Pinpoint the cell where the given text exists, returning its [X, Y] midpoint coordinate. 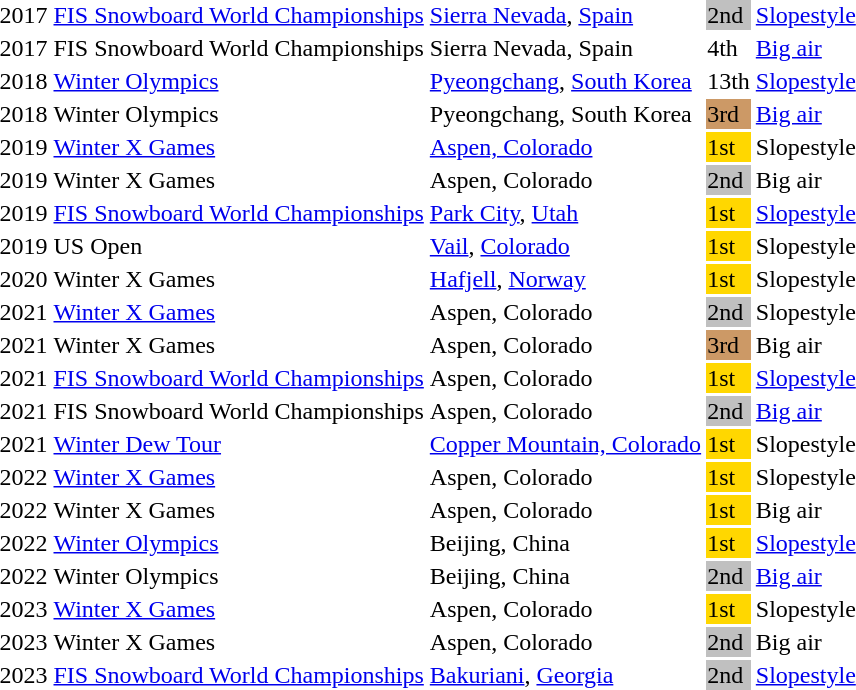
4th [729, 48]
Park City, Utah [565, 213]
US Open [238, 246]
Copper Mountain, Colorado [565, 444]
13th [729, 81]
Bakuriani, Georgia [565, 675]
Vail, Colorado [565, 246]
Winter Dew Tour [238, 444]
Hafjell, Norway [565, 279]
